Determine the (X, Y) coordinate at the center of the cell enclosing the given text.  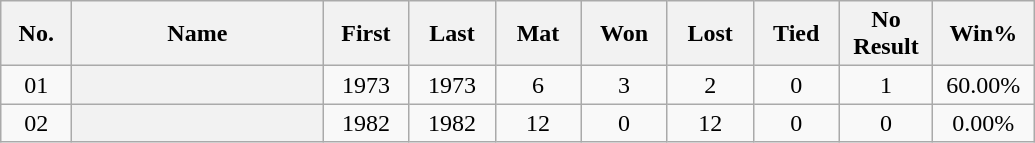
Tied (796, 34)
Last (452, 34)
Mat (538, 34)
02 (36, 123)
Won (624, 34)
2 (710, 85)
01 (36, 85)
3 (624, 85)
No. (36, 34)
Name (198, 34)
Win% (984, 34)
1 (886, 85)
No Result (886, 34)
60.00% (984, 85)
0.00% (984, 123)
6 (538, 85)
Lost (710, 34)
First (366, 34)
